Return the (x, y) coordinate for the center point of the cell that contains the specified text.  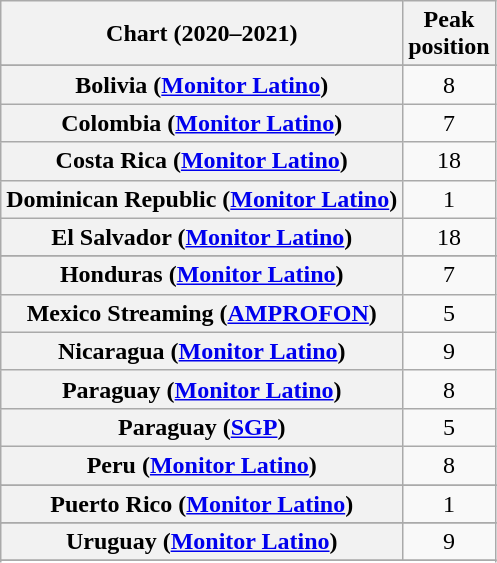
Peakposition (449, 34)
Paraguay (SGP) (202, 427)
Mexico Streaming (AMPROFON) (202, 313)
Dominican Republic (Monitor Latino) (202, 199)
Chart (2020–2021) (202, 34)
Uruguay (Monitor Latino) (202, 542)
Puerto Rico (Monitor Latino) (202, 503)
Bolivia (Monitor Latino) (202, 85)
Nicaragua (Monitor Latino) (202, 351)
Colombia (Monitor Latino) (202, 123)
Paraguay (Monitor Latino) (202, 389)
Peru (Monitor Latino) (202, 465)
El Salvador (Monitor Latino) (202, 237)
Costa Rica (Monitor Latino) (202, 161)
Honduras (Monitor Latino) (202, 275)
